Pinpoint the cell where the given text exists, returning its [X, Y] midpoint coordinate. 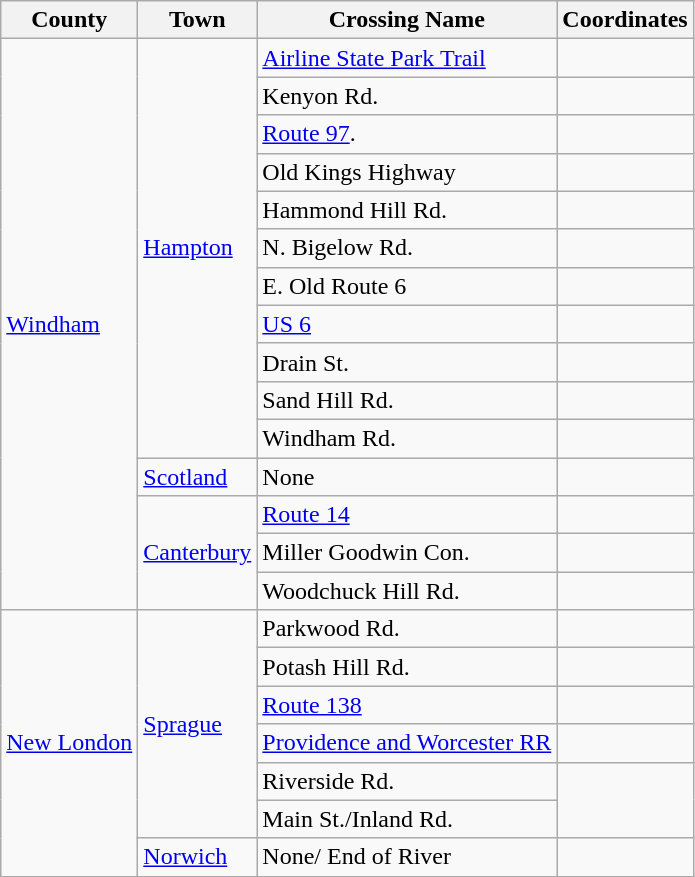
Woodchuck Hill Rd. [407, 591]
New London [70, 743]
None/ End of River [407, 857]
County [70, 20]
Old Kings Highway [407, 172]
Route 138 [407, 705]
Riverside Rd. [407, 781]
Providence and Worcester RR [407, 743]
Airline State Park Trail [407, 58]
Hammond Hill Rd. [407, 210]
Coordinates [625, 20]
Crossing Name [407, 20]
Town [198, 20]
Scotland [198, 477]
None [407, 477]
Windham Rd. [407, 438]
Route 97. [407, 134]
Norwich [198, 857]
Hampton [198, 248]
Drain St. [407, 362]
Parkwood Rd. [407, 629]
Windham [70, 324]
Canterbury [198, 553]
Route 14 [407, 515]
E. Old Route 6 [407, 286]
Sprague [198, 724]
Miller Goodwin Con. [407, 553]
US 6 [407, 324]
N. Bigelow Rd. [407, 248]
Sand Hill Rd. [407, 400]
Kenyon Rd. [407, 96]
Potash Hill Rd. [407, 667]
Main St./Inland Rd. [407, 819]
